Identify which cell holds the provided text, then report its (X, Y) central coordinate. 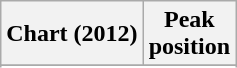
Peakposition (189, 34)
Chart (2012) (72, 34)
